Pinpoint the cell where the given text exists, returning its [x, y] midpoint coordinate. 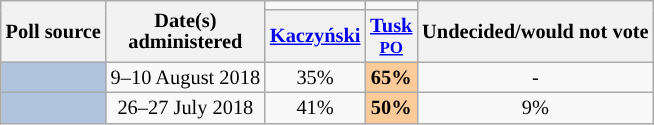
50% [391, 108]
26–27 July 2018 [186, 108]
41% [315, 108]
TuskPO [391, 36]
65% [391, 78]
9% [535, 108]
Date(s)administered [186, 30]
9–10 August 2018 [186, 78]
Poll source [54, 30]
- [535, 78]
Undecided/would not vote [535, 30]
Kaczyński [315, 36]
35% [315, 78]
